Detect which cell encompasses the target text, then output its (X, Y) center coordinate. 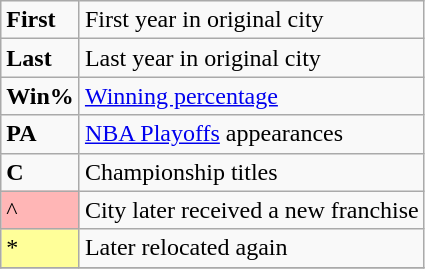
Last (40, 58)
Championship titles (252, 172)
First (40, 20)
* (40, 248)
^ (40, 210)
Win% (40, 96)
NBA Playoffs appearances (252, 134)
Later relocated again (252, 248)
Last year in original city (252, 58)
Winning percentage (252, 96)
PA (40, 134)
C (40, 172)
City later received a new franchise (252, 210)
First year in original city (252, 20)
